Detect which cell encompasses the target text, then output its [X, Y] center coordinate. 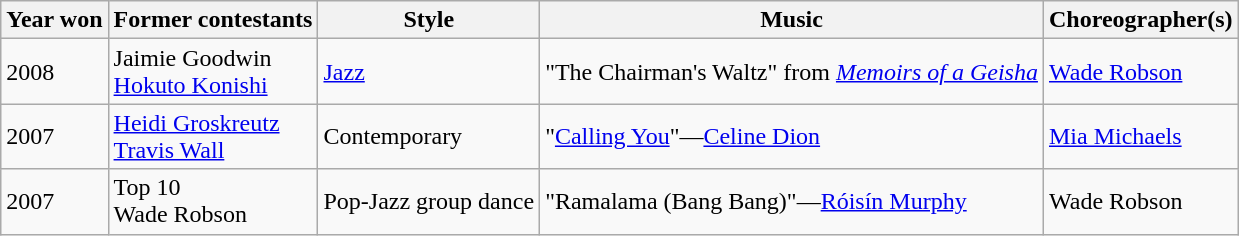
"Calling You"—Celine Dion [792, 136]
Pop-Jazz group dance [429, 202]
"The Chairman's Waltz" from Memoirs of a Geisha [792, 72]
Choreographer(s) [1140, 20]
Heidi GroskreutzTravis Wall [213, 136]
Contemporary [429, 136]
Mia Michaels [1140, 136]
Style [429, 20]
Former contestants [213, 20]
Music [792, 20]
2008 [54, 72]
"Ramalama (Bang Bang)"—Róisín Murphy [792, 202]
Year won [54, 20]
Top 10Wade Robson [213, 202]
Jazz [429, 72]
Jaimie GoodwinHokuto Konishi [213, 72]
